Return (x, y) of the center of cell containing provided text 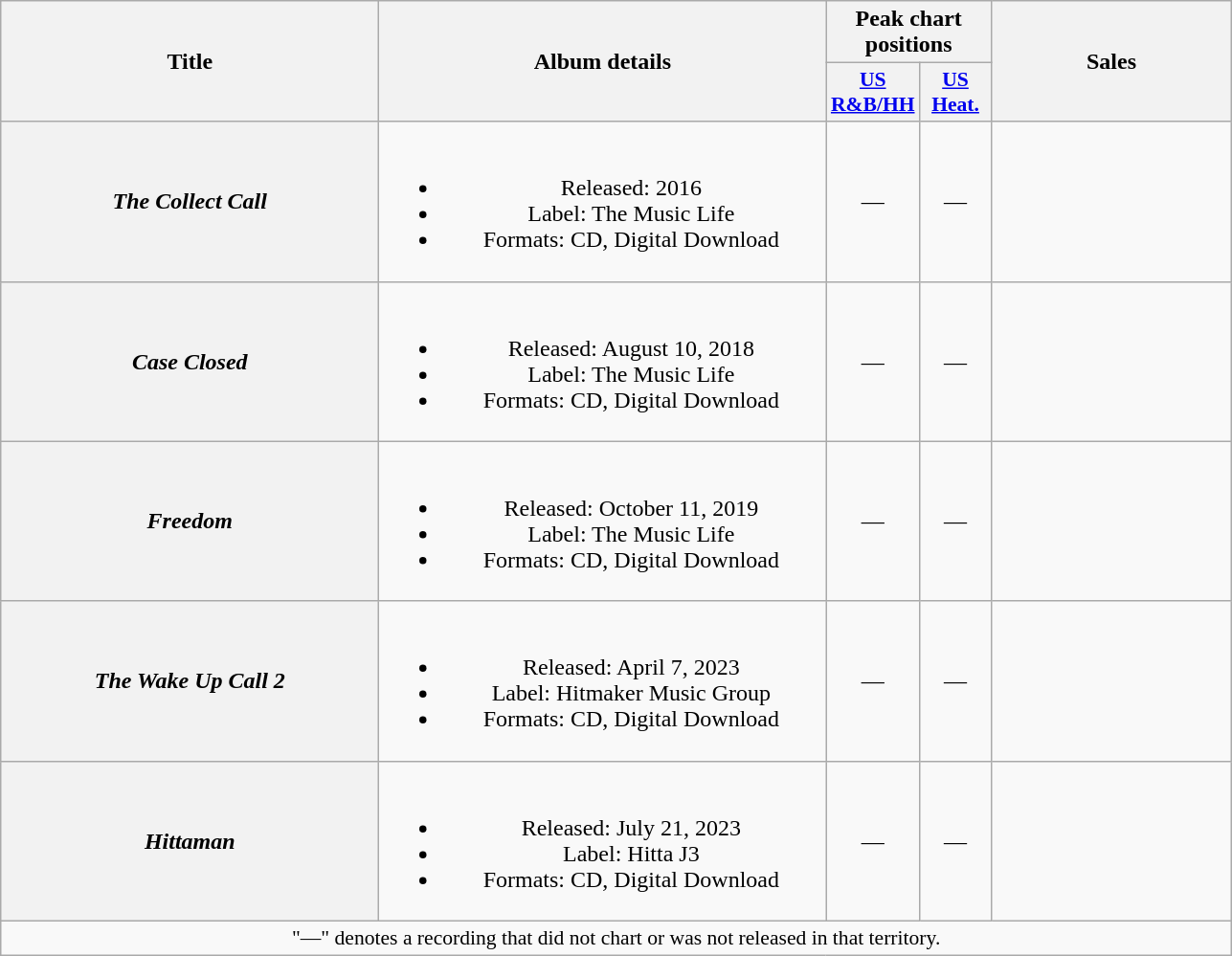
Title (190, 61)
Freedom (190, 521)
Sales (1110, 61)
Hittaman (190, 840)
The Wake Up Call 2 (190, 681)
Released: October 11, 2019 Label: The Music LifeFormats: CD, Digital Download (603, 521)
USR&B/HH (873, 92)
Peak chartpositions (909, 33)
The Collect Call (190, 201)
Released: 2016 Label: The Music LifeFormats: CD, Digital Download (603, 201)
Album details (603, 61)
Released: July 21, 2023 Label: Hitta J3Formats: CD, Digital Download (603, 840)
Case Closed (190, 362)
Released: April 7, 2023 Label: Hitmaker Music GroupFormats: CD, Digital Download (603, 681)
USHeat. (955, 92)
"—" denotes a recording that did not chart or was not released in that territory. (616, 938)
Released: August 10, 2018 Label: The Music LifeFormats: CD, Digital Download (603, 362)
